Scan for the cell matching the given text and deliver its [X, Y] coordinate at center. 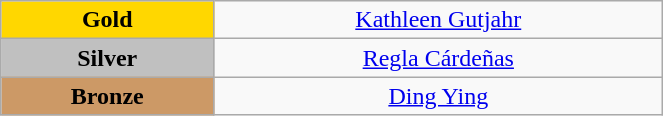
Bronze [108, 96]
Regla Cárdeñas [438, 58]
Gold [108, 20]
Kathleen Gutjahr [438, 20]
Silver [108, 58]
Ding Ying [438, 96]
